Identify which cell holds the provided text, then report its [X, Y] central coordinate. 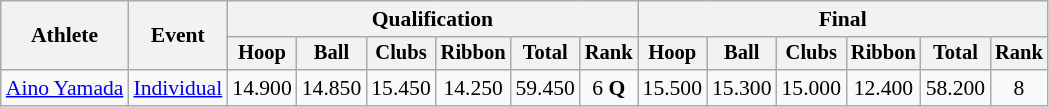
Aino Yamada [65, 88]
Event [178, 36]
15.450 [400, 88]
12.400 [884, 88]
14.250 [474, 88]
Final [843, 19]
15.000 [812, 88]
14.900 [262, 88]
15.300 [742, 88]
Qualification [432, 19]
Athlete [65, 36]
58.200 [956, 88]
59.450 [544, 88]
6 Q [609, 88]
8 [1019, 88]
15.500 [672, 88]
Individual [178, 88]
14.850 [332, 88]
